Pinpoint the cell where the given text exists, returning its [X, Y] midpoint coordinate. 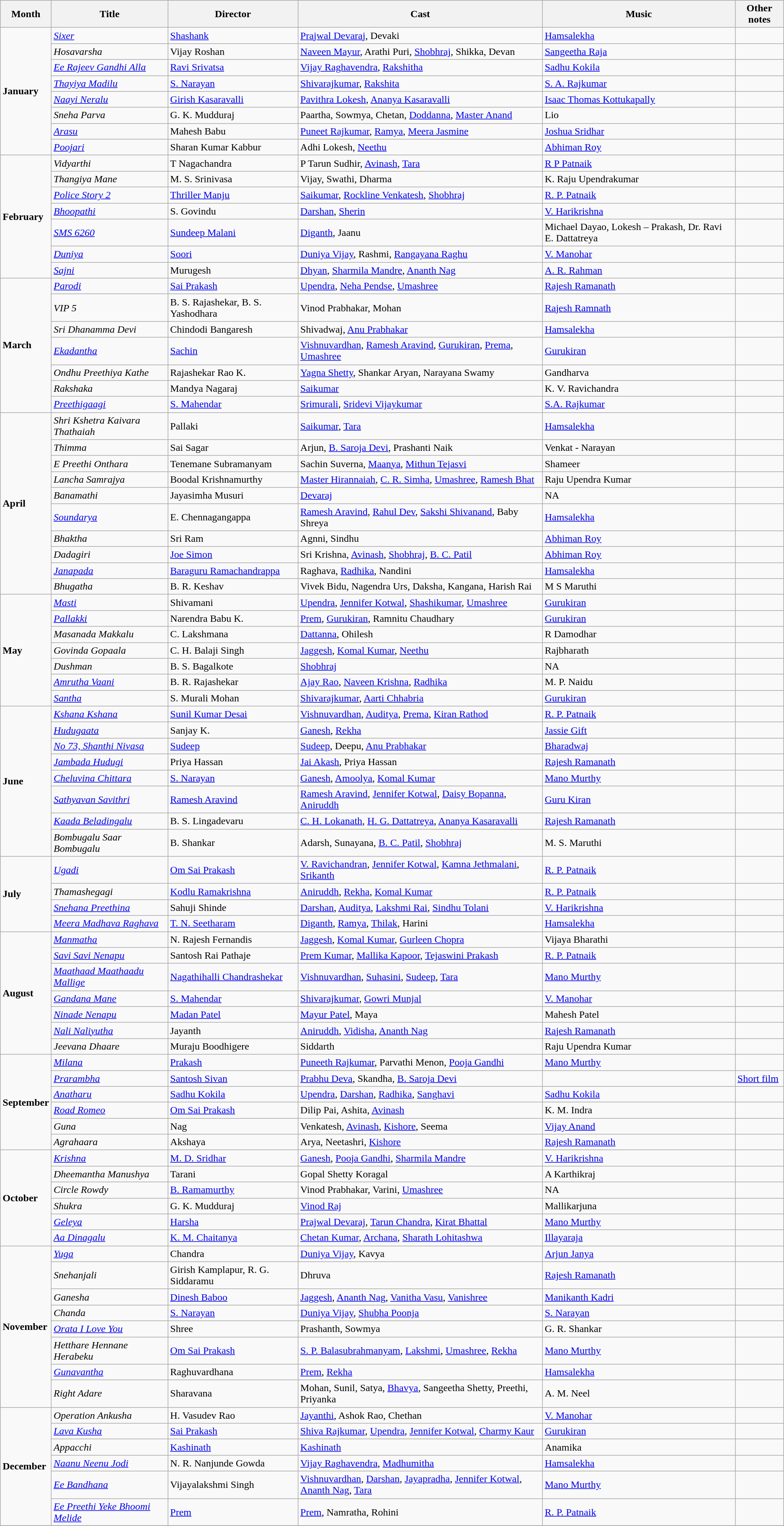
June [26, 781]
Prem, Namratha, Rohini [420, 1512]
Jassie Gift [639, 730]
B. R. Keshav [233, 587]
K. M. Chaitanya [233, 1238]
Ekadantha [109, 351]
Ramesh Aravind [233, 799]
Srimurali, Sridevi Vijaykumar [420, 404]
Vijayalakshmi Singh [233, 1485]
Upendra, Jennifer Kotwal, Shashikumar, Umashree [420, 603]
Sixer [109, 36]
Murugesh [233, 270]
Ninade Nenapu [109, 1014]
Diganth, Jaanu [420, 233]
Dhyan, Sharmila Mandre, Ananth Nag [420, 270]
Vishnuvardhan, Auditya, Prema, Kiran Rathod [420, 714]
Vidyarthi [109, 163]
Bhoopathi [109, 211]
Sachin Suverna, Maanya, Mithun Tejasvi [420, 463]
Aa Dinagalu [109, 1238]
P Tarun Sudhir, Avinash, Tara [420, 163]
R P Patnaik [639, 163]
Jayasimha Musuri [233, 495]
Jaggesh, Komal Kumar, Gurleen Chopra [420, 939]
Dattanna, Ohilesh [420, 634]
B. R. Rajashekar [233, 682]
August [26, 993]
Poojari [109, 147]
M S Maruthi [639, 587]
N. R. Nanjunde Gowda [233, 1463]
Snehanjali [109, 1275]
Police Story 2 [109, 195]
Lio [639, 115]
Shivamani [233, 603]
Ee Preethi Yeke Bhoomi Melide [109, 1512]
Appacchi [109, 1447]
Raghuvardhana [233, 1372]
Sunil Kumar Desai [233, 714]
Duniya Vijay, Shubha Poonja [420, 1313]
Sri Dhanamma Devi [109, 329]
Mayur Patel, Maya [420, 1014]
Dadagiri [109, 555]
B. S. Bagalkote [233, 666]
Narendra Babu K. [233, 618]
Sharavana [233, 1394]
Krishna [109, 1158]
Akshaya [233, 1142]
Duniya Vijay, Rashmi, Rangayana Raghu [420, 254]
K. V. Ravichandra [639, 388]
July [26, 894]
Masanada Makkalu [109, 634]
Rakshaka [109, 388]
January [26, 91]
Gandharva [639, 372]
Vijay Raghavendra, Madhumitha [420, 1463]
Santosh Rai Pathaje [233, 955]
Paartha, Sowmya, Chetan, Doddanna, Master Anand [420, 115]
Tarani [233, 1174]
Dushman [109, 666]
Other notes [759, 14]
Cast [420, 14]
Road Romeo [109, 1110]
Shivadwaj, Anu Prabhakar [420, 329]
Arjun, B. Saroja Devi, Prashanti Naik [420, 447]
Mahesh Patel [639, 1014]
Adarsh, Sunayana, B. C. Patil, Shobhraj [420, 843]
M. S. Maruthi [639, 843]
Geleya [109, 1222]
Thangiya Mane [109, 179]
Darshan, Auditya, Lakshmi Rai, Sindhu Tolani [420, 908]
Kodlu Ramakrishna [233, 892]
Prashanth, Sowmya [420, 1329]
Bhugatha [109, 587]
Santha [109, 698]
Ganesh, Rekha [420, 730]
Naayi Neralu [109, 99]
Saikumar, Rockline Venkatesh, Shobhraj [420, 195]
Right Adare [109, 1394]
K. M. Indra [639, 1110]
Short film [759, 1078]
Ugadi [109, 870]
Anatharu [109, 1094]
Sri Ram [233, 539]
Chandra [233, 1254]
Rajesh Ramnath [639, 308]
E. Chennagangappa [233, 517]
Circle Rowdy [109, 1190]
B. Ramamurthy [233, 1190]
Vishnuvardhan, Suhasini, Sudeep, Tara [420, 977]
Janapada [109, 571]
Agrahaara [109, 1142]
Operation Ankusha [109, 1415]
Aniruddh, Rekha, Komal Kumar [420, 892]
Manmatha [109, 939]
Naanu Neenu Jodi [109, 1463]
Naveen Mayur, Arathi Puri, Shobhraj, Shikka, Devan [420, 52]
Shivarajkumar, Gowri Munjal [420, 998]
Jeevana Dhaare [109, 1046]
Nagathihalli Chandrashekar [233, 977]
N. Rajesh Fernandis [233, 939]
Jambada Hudugi [109, 762]
Month [26, 14]
Prabhu Deva, Skandha, B. Saroja Devi [420, 1078]
Vijay, Swathi, Dharma [420, 179]
Shivarajkumar, Rakshita [420, 83]
Savi Savi Nenapu [109, 955]
Jai Akash, Priya Hassan [420, 762]
G. R. Shankar [639, 1329]
Sachin [233, 351]
Nali Naliyutha [109, 1030]
Gandana Mane [109, 998]
Aniruddh, Vidisha, Ananth Nag [420, 1030]
Pavithra Lokesh, Ananya Kasaravalli [420, 99]
Chindodi Bangaresh [233, 329]
Saikumar [420, 388]
M. S. Srinivasa [233, 179]
Shukra [109, 1206]
Soori [233, 254]
Ganesh, Pooja Gandhi, Sharmila Mandre [420, 1158]
March [26, 345]
Vishnuvardhan, Darshan, Jayapradha, Jennifer Kotwal, Ananth Nag, Tara [420, 1485]
Sudeep, Deepu, Anu Prabhakar [420, 746]
Priya Hassan [233, 762]
Snehana Preethina [109, 908]
Master Hirannaiah, C. R. Simha, Umashree, Ramesh Bhat [420, 479]
Sanjay K. [233, 730]
Thriller Manju [233, 195]
C. H. Lokanath, H. G. Dattatreya, Ananya Kasaravalli [420, 821]
Harsha [233, 1222]
Vishnuvardhan, Ramesh Aravind, Gurukiran, Prema, Umashree [420, 351]
T Nagachandra [233, 163]
Arya, Neetashri, Kishore [420, 1142]
Girish Kamplapur, R. G. Siddaramu [233, 1275]
Upendra, Darshan, Radhika, Sanghavi [420, 1094]
Illayaraja [639, 1238]
Diganth, Ramya, Thilak, Harini [420, 923]
Masti [109, 603]
Tenemane Subramanyam [233, 463]
Lancha Samrajya [109, 479]
Madan Patel [233, 1014]
Maathaad Maathaadu Mallige [109, 977]
December [26, 1467]
Pallakki [109, 618]
Hetthare Hennane Herabeku [109, 1350]
Prakash [233, 1062]
Vijay Anand [639, 1126]
April [26, 504]
Devaraj [420, 495]
Santosh Sivan [233, 1078]
Arasu [109, 131]
Anamika [639, 1447]
Mohan, Sunil, Satya, Bhavya, Sangeetha Shetty, Preethi, Priyanka [420, 1394]
Sundeep Malani [233, 233]
February [26, 216]
Kshana Kshana [109, 714]
Jaggesh, Komal Kumar, Neethu [420, 650]
Prem, Gurukiran, Ramnitu Chaudhary [420, 618]
Shashank [233, 36]
Guru Kiran [639, 799]
Prajwal Devaraj, Devaki [420, 36]
Nag [233, 1126]
Darshan, Sherin [420, 211]
Sahuji Shinde [233, 908]
Hosavarsha [109, 52]
B. S. Lingadevaru [233, 821]
Preethigaagi [109, 404]
Gunavantha [109, 1372]
Meera Madhava Raghava [109, 923]
Parodi [109, 286]
Shivarajkumar, Aarti Chhabria [420, 698]
Ganesh, Amoolya, Komal Kumar [420, 778]
Title [109, 14]
Bombugalu Saar Bombugalu [109, 843]
Prem [233, 1512]
Venkatesh, Avinash, Kishore, Seema [420, 1126]
Sri Krishna, Avinash, Shobhraj, B. C. Patil [420, 555]
Girish Kasaravalli [233, 99]
Kaada Beladingalu [109, 821]
Gopal Shetty Koragal [420, 1174]
Guna [109, 1126]
Rajbharath [639, 650]
Prarambha [109, 1078]
B. S. Rajashekar, B. S. Yashodhara [233, 308]
Joshua Sridhar [639, 131]
Ajay Rao, Naveen Krishna, Radhika [420, 682]
September [26, 1102]
Milana [109, 1062]
Vinod Prabhakar, Varini, Umashree [420, 1190]
Baraguru Ramachandrappa [233, 571]
B. Shankar [233, 843]
Venkat - Narayan [639, 447]
Puneeth Rajkumar, Parvathi Menon, Pooja Gandhi [420, 1062]
Dinesh Baboo [233, 1297]
Shameer [639, 463]
R Damodhar [639, 634]
Music [639, 14]
Ravi Srivatsa [233, 67]
October [26, 1198]
S. Govindu [233, 211]
Vijay Raghavendra, Rakshitha [420, 67]
Soundarya [109, 517]
A Karthikraj [639, 1174]
Bharadwaj [639, 746]
Jaggesh, Ananth Nag, Vanitha Vasu, Vanishree [420, 1297]
Dhruva [420, 1275]
E Preethi Onthara [109, 463]
A. R. Rahman [639, 270]
Raghava, Radhika, Nandini [420, 571]
A. M. Neel [639, 1394]
Isaac Thomas Kottukapally [639, 99]
Jayanthi, Ashok Rao, Chethan [420, 1415]
C. H. Balaji Singh [233, 650]
Govinda Gopaala [109, 650]
Jayanth [233, 1030]
V. Ravichandran, Jennifer Kotwal, Kamna Jethmalani, Srikanth [420, 870]
Ee Rajeev Gandhi Alla [109, 67]
C. Lakshmana [233, 634]
S.A. Rajkumar [639, 404]
Joe Simon [233, 555]
Shree [233, 1329]
Vijaya Bharathi [639, 939]
May [26, 650]
Cheluvina Chittara [109, 778]
Ramesh Aravind, Rahul Dev, Sakshi Shivanand, Baby Shreya [420, 517]
Ondhu Preethiya Kathe [109, 372]
Adhi Lokesh, Neethu [420, 147]
S. Murali Mohan [233, 698]
November [26, 1327]
Thimma [109, 447]
Prem Kumar, Mallika Kapoor, Tejaswini Prakash [420, 955]
Lava Kusha [109, 1431]
Duniya [109, 254]
Shiva Rajkumar, Upendra, Jennifer Kotwal, Charmy Kaur [420, 1431]
Chanda [109, 1313]
K. Raju Upendrakumar [639, 179]
Sharan Kumar Kabbur [233, 147]
Puneet Rajkumar, Ramya, Meera Jasmine [420, 131]
Arjun Janya [639, 1254]
Amrutha Vaani [109, 682]
Siddarth [420, 1046]
Mahesh Babu [233, 131]
Shri Kshetra Kaivara Thathaiah [109, 426]
T. N. Seetharam [233, 923]
Boodal Krishnamurthy [233, 479]
Mallikarjuna [639, 1206]
Agnni, Sindhu [420, 539]
Orata I Love You [109, 1329]
Muraju Boodhigere [233, 1046]
Yagna Shetty, Shankar Aryan, Narayana Swamy [420, 372]
No 73, Shanthi Nivasa [109, 746]
Banamathi [109, 495]
Hudugaata [109, 730]
Mandya Nagaraj [233, 388]
Prem, Rekha [420, 1372]
Sudeep [233, 746]
Saikumar, Tara [420, 426]
S. A. Rajkumar [639, 83]
Shobhraj [420, 666]
Ramesh Aravind, Jennifer Kotwal, Daisy Bopanna, Aniruddh [420, 799]
Vinod Prabhakar, Mohan [420, 308]
Sneha Parva [109, 115]
Pallaki [233, 426]
Dheemantha Manushya [109, 1174]
Michael Dayao, Lokesh – Prakash, Dr. Ravi E. Dattatreya [639, 233]
Rajashekar Rao K. [233, 372]
Vinod Raj [420, 1206]
M. P. Naidu [639, 682]
SMS 6260 [109, 233]
Manikanth Kadri [639, 1297]
M. D. Sridhar [233, 1158]
Upendra, Neha Pendse, Umashree [420, 286]
Vijay Roshan [233, 52]
Thayiya Madilu [109, 83]
VIP 5 [109, 308]
Bhaktha [109, 539]
Sai Sagar [233, 447]
S. P. Balasubrahmanyam, Lakshmi, Umashree, Rekha [420, 1350]
Ee Bandhana [109, 1485]
Vivek Bidu, Nagendra Urs, Daksha, Kangana, Harish Rai [420, 587]
Sathyavan Savithri [109, 799]
Sajni [109, 270]
H. Vasudev Rao [233, 1415]
Thamashegagi [109, 892]
Yuga [109, 1254]
Dilip Pai, Ashita, Avinash [420, 1110]
Ganesha [109, 1297]
Prajwal Devaraj, Tarun Chandra, Kirat Bhattal [420, 1222]
Duniya Vijay, Kavya [420, 1254]
Sangeetha Raja [639, 52]
Chetan Kumar, Archana, Sharath Lohitashwa [420, 1238]
Director [233, 14]
